For the text-containing cell, return its midpoint in (x, y) coordinate format. 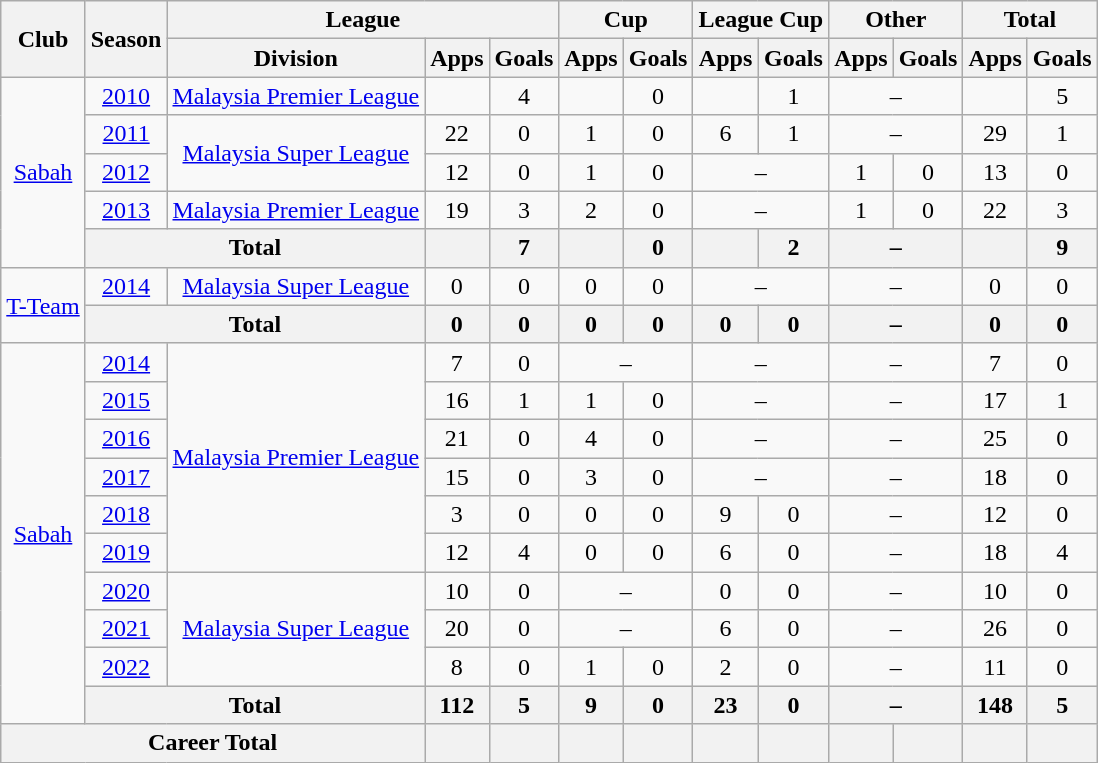
13 (995, 172)
Cup (626, 20)
112 (457, 705)
20 (457, 629)
17 (995, 400)
11 (995, 667)
Season (126, 39)
2011 (126, 134)
16 (457, 400)
29 (995, 134)
8 (457, 667)
2022 (126, 667)
2017 (126, 477)
148 (995, 705)
23 (726, 705)
Club (43, 39)
Career Total (213, 743)
T-Team (43, 305)
League Cup (761, 20)
2018 (126, 515)
Other (896, 20)
2015 (126, 400)
2019 (126, 553)
26 (995, 629)
2021 (126, 629)
19 (457, 210)
Division (296, 58)
2020 (126, 591)
2010 (126, 96)
2016 (126, 438)
21 (457, 438)
15 (457, 477)
2013 (126, 210)
League (363, 20)
2012 (126, 172)
25 (995, 438)
